From the cell containing the given text, extract its center point as (x, y) coordinate. 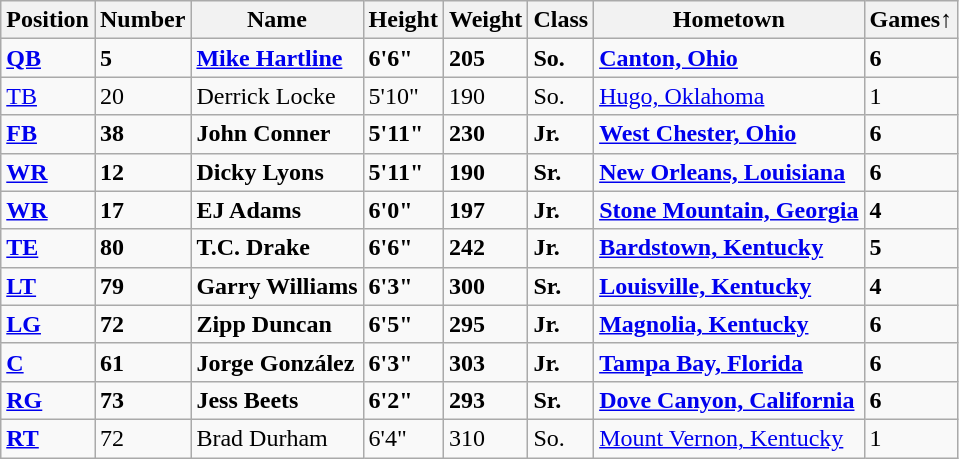
310 (485, 438)
12 (142, 172)
6'2" (403, 400)
303 (485, 362)
17 (142, 210)
Jorge González (277, 362)
295 (485, 324)
Mount Vernon, Kentucky (729, 438)
FB (48, 134)
Class (561, 20)
Bardstown, Kentucky (729, 248)
Zipp Duncan (277, 324)
300 (485, 286)
80 (142, 248)
LG (48, 324)
Magnolia, Kentucky (729, 324)
Height (403, 20)
Brad Durham (277, 438)
New Orleans, Louisiana (729, 172)
RG (48, 400)
LT (48, 286)
6'5" (403, 324)
Name (277, 20)
6'4" (403, 438)
Dicky Lyons (277, 172)
Mike Hartline (277, 58)
Hometown (729, 20)
38 (142, 134)
Stone Mountain, Georgia (729, 210)
Games↑ (911, 20)
Garry Williams (277, 286)
5'10" (403, 96)
Weight (485, 20)
242 (485, 248)
EJ Adams (277, 210)
RT (48, 438)
6'0" (403, 210)
79 (142, 286)
Canton, Ohio (729, 58)
73 (142, 400)
TB (48, 96)
Number (142, 20)
C (48, 362)
20 (142, 96)
293 (485, 400)
Derrick Locke (277, 96)
Louisville, Kentucky (729, 286)
John Conner (277, 134)
61 (142, 362)
197 (485, 210)
Dove Canyon, California (729, 400)
T.C. Drake (277, 248)
205 (485, 58)
QB (48, 58)
TE (48, 248)
230 (485, 134)
Tampa Bay, Florida (729, 362)
West Chester, Ohio (729, 134)
Hugo, Oklahoma (729, 96)
Position (48, 20)
Jess Beets (277, 400)
